Extract the [x, y] coordinate from the center of the cell holding the provided text.  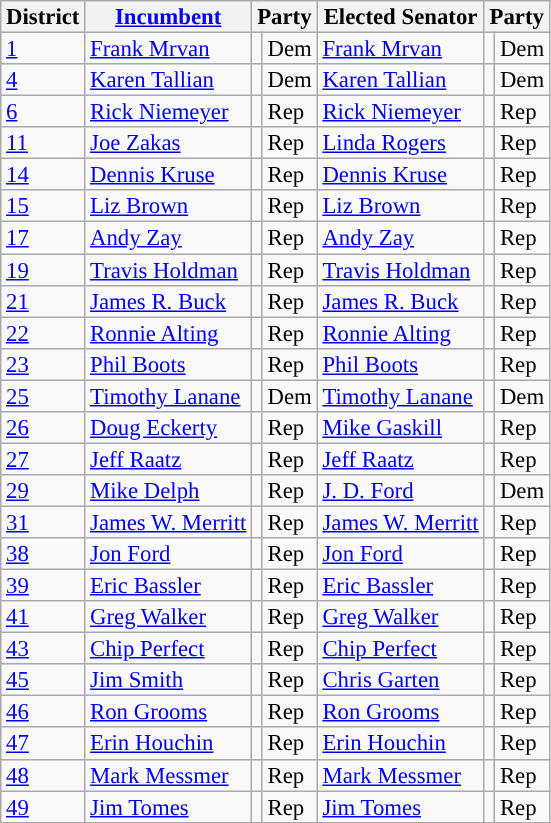
17 [43, 238]
22 [43, 333]
25 [43, 396]
19 [43, 270]
39 [43, 586]
41 [43, 617]
Jim Smith [168, 680]
4 [43, 80]
26 [43, 428]
Mike Gaskill [400, 428]
Linda Rogers [400, 143]
46 [43, 712]
21 [43, 301]
Joe Zakas [168, 143]
43 [43, 649]
29 [43, 491]
District [43, 17]
1 [43, 49]
47 [43, 744]
Chris Garten [400, 680]
27 [43, 459]
J. D. Ford [400, 491]
Elected Senator [400, 17]
Doug Eckerty [168, 428]
49 [43, 807]
31 [43, 522]
6 [43, 112]
15 [43, 206]
14 [43, 175]
23 [43, 364]
11 [43, 143]
38 [43, 554]
48 [43, 775]
45 [43, 680]
Incumbent [168, 17]
Mike Delph [168, 491]
